Return the (X, Y) coordinate for the center point of the cell that contains the specified text.  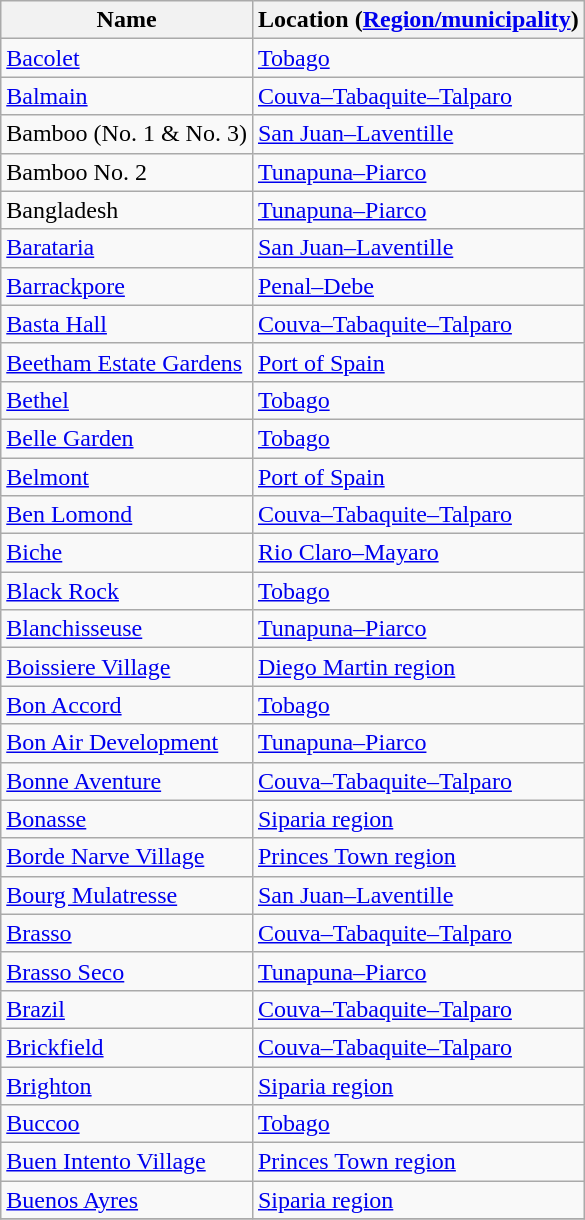
Bonne Aventure (127, 781)
Brighton (127, 1085)
Bamboo (No. 1 & No. 3) (127, 134)
Brickfield (127, 1047)
Ben Lomond (127, 515)
Bethel (127, 400)
Brazil (127, 1009)
Belmont (127, 477)
Beetham Estate Gardens (127, 362)
Brasso (127, 933)
Barataria (127, 248)
Borde Narve Village (127, 857)
Boissiere Village (127, 667)
Name (127, 20)
Diego Martin region (418, 667)
Belle Garden (127, 438)
Bonasse (127, 819)
Basta Hall (127, 324)
Bacolet (127, 58)
Location (Region/municipality) (418, 20)
Black Rock (127, 591)
Barrackpore (127, 286)
Bon Accord (127, 705)
Bon Air Development (127, 743)
Buenos Ayres (127, 1200)
Bangladesh (127, 210)
Balmain (127, 96)
Bamboo No. 2 (127, 172)
Buccoo (127, 1124)
Penal–Debe (418, 286)
Blanchisseuse (127, 629)
Bourg Mulatresse (127, 895)
Biche (127, 553)
Rio Claro–Mayaro (418, 553)
Buen Intento Village (127, 1162)
Brasso Seco (127, 971)
